Detect which cell encompasses the target text, then output its [x, y] center coordinate. 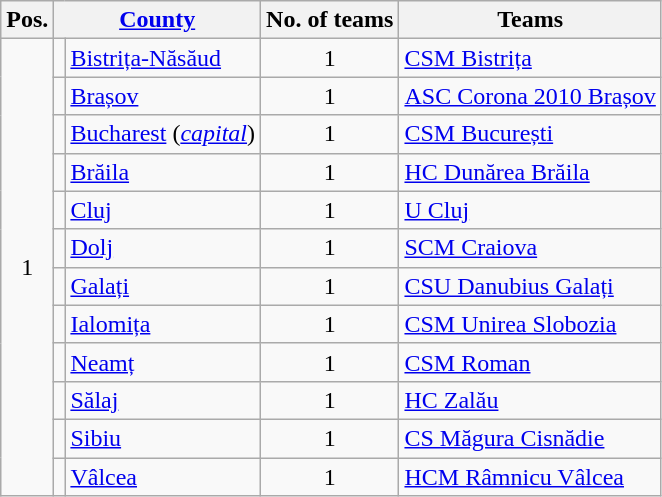
Pos. [28, 20]
Brașov [163, 96]
CS Măgura Cisnădie [530, 438]
CSM București [530, 134]
HC Zalău [530, 400]
Ialomița [163, 324]
Bistrița-Năsăud [163, 58]
SCM Craiova [530, 248]
Dolj [163, 248]
County [158, 20]
Neamț [163, 362]
CSM Unirea Slobozia [530, 324]
No. of teams [330, 20]
Sălaj [163, 400]
Vâlcea [163, 477]
HC Dunărea Brăila [530, 172]
HCM Râmnicu Vâlcea [530, 477]
CSM Bistrița [530, 58]
U Cluj [530, 210]
ASC Corona 2010 Brașov [530, 96]
CSU Danubius Galați [530, 286]
Cluj [163, 210]
Teams [530, 20]
Sibiu [163, 438]
Brăila [163, 172]
CSM Roman [530, 362]
Galați [163, 286]
Bucharest (capital) [163, 134]
